Return [X, Y] of the center of cell containing provided text 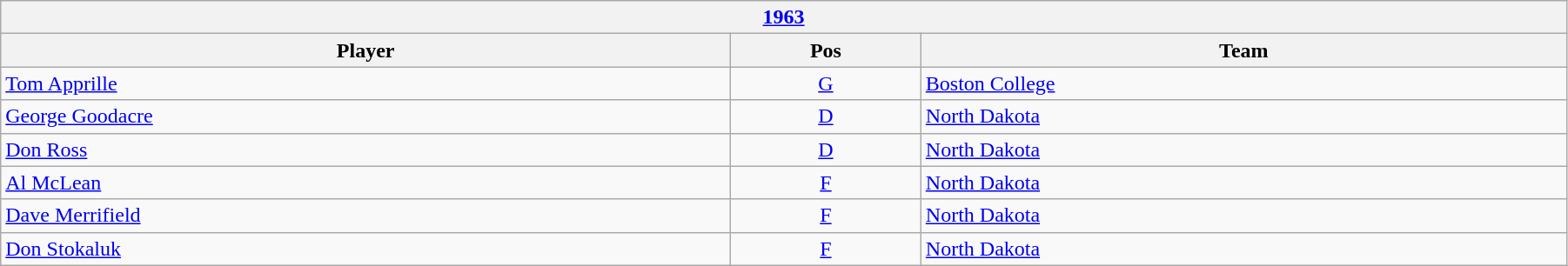
Team [1243, 50]
G [827, 83]
Don Ross [365, 150]
Player [365, 50]
George Goodacre [365, 116]
Dave Merrifield [365, 216]
Al McLean [365, 183]
Don Stokaluk [365, 249]
Tom Apprille [365, 83]
1963 [784, 17]
Boston College [1243, 83]
Pos [827, 50]
